For the text-containing cell, return its midpoint in [X, Y] coordinate format. 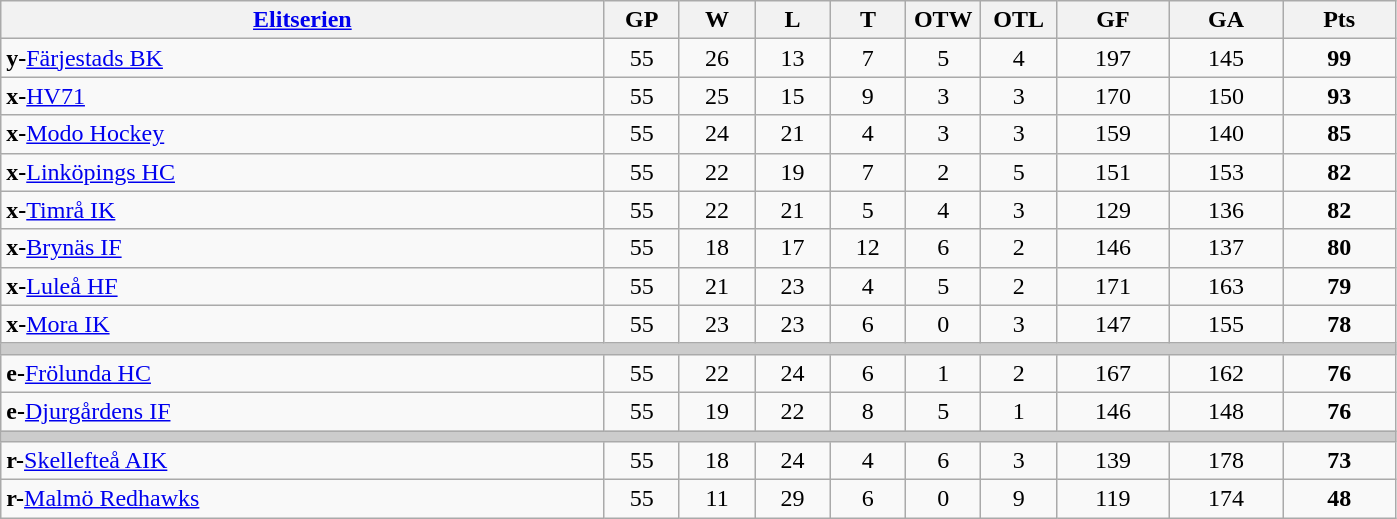
25 [716, 96]
145 [1226, 58]
167 [1112, 373]
99 [1340, 58]
73 [1340, 461]
r-Skellefteå AIK [302, 461]
Pts [1340, 20]
170 [1112, 96]
x-HV71 [302, 96]
26 [716, 58]
OTW [944, 20]
150 [1226, 96]
x-Luleå HF [302, 286]
79 [1340, 286]
129 [1112, 210]
x-Linköpings HC [302, 172]
137 [1226, 248]
L [792, 20]
171 [1112, 286]
11 [716, 499]
GA [1226, 20]
8 [868, 411]
e-Djurgårdens IF [302, 411]
119 [1112, 499]
48 [1340, 499]
GP [642, 20]
174 [1226, 499]
155 [1226, 324]
y-Färjestads BK [302, 58]
78 [1340, 324]
W [716, 20]
Elitserien [302, 20]
85 [1340, 134]
148 [1226, 411]
x-Modo Hockey [302, 134]
x-Timrå IK [302, 210]
x-Brynäs IF [302, 248]
12 [868, 248]
15 [792, 96]
178 [1226, 461]
17 [792, 248]
140 [1226, 134]
13 [792, 58]
r-Malmö Redhawks [302, 499]
OTL [1018, 20]
GF [1112, 20]
139 [1112, 461]
e-Frölunda HC [302, 373]
163 [1226, 286]
T [868, 20]
197 [1112, 58]
162 [1226, 373]
159 [1112, 134]
80 [1340, 248]
136 [1226, 210]
147 [1112, 324]
x-Mora IK [302, 324]
151 [1112, 172]
93 [1340, 96]
29 [792, 499]
153 [1226, 172]
